Extract the (X, Y) coordinate from the center of the cell holding the provided text.  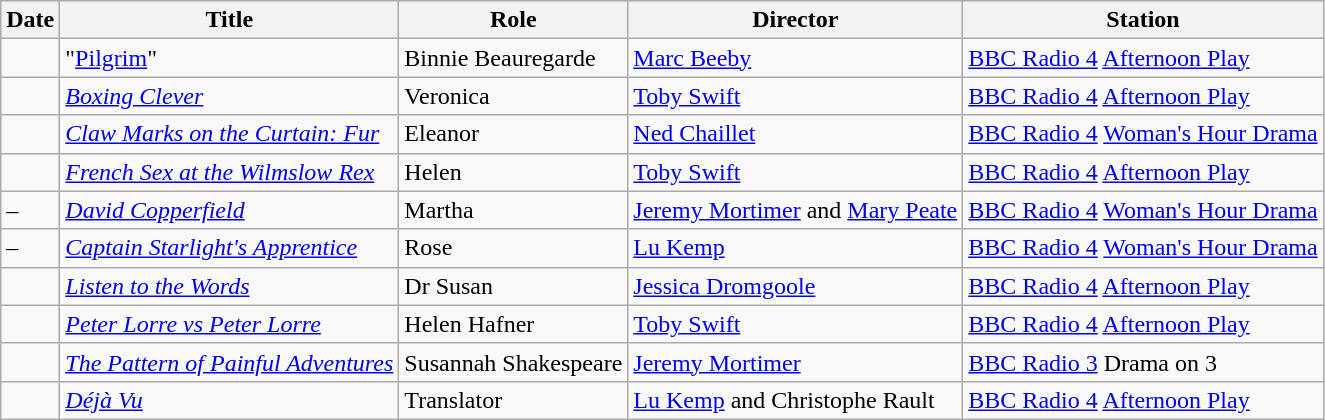
Dr Susan (514, 286)
Boxing Clever (230, 96)
The Pattern of Painful Adventures (230, 362)
Director (796, 20)
Rose (514, 248)
Marc Beeby (796, 58)
Jeremy Mortimer (796, 362)
Lu Kemp and Christophe Rault (796, 400)
David Copperfield (230, 210)
Lu Kemp (796, 248)
"Pilgrim" (230, 58)
Binnie Beauregarde (514, 58)
Eleanor (514, 134)
Role (514, 20)
BBC Radio 3 Drama on 3 (1143, 362)
Susannah Shakespeare (514, 362)
Date (30, 20)
Translator (514, 400)
Station (1143, 20)
Martha (514, 210)
French Sex at the Wilmslow Rex (230, 172)
Captain Starlight's Apprentice (230, 248)
Listen to the Words (230, 286)
Jeremy Mortimer and Mary Peate (796, 210)
Title (230, 20)
Ned Chaillet (796, 134)
Claw Marks on the Curtain: Fur (230, 134)
Helen (514, 172)
Jessica Dromgoole (796, 286)
Helen Hafner (514, 324)
Peter Lorre vs Peter Lorre (230, 324)
Déjà Vu (230, 400)
Veronica (514, 96)
